From the cell containing the given text, extract its center point as [x, y] coordinate. 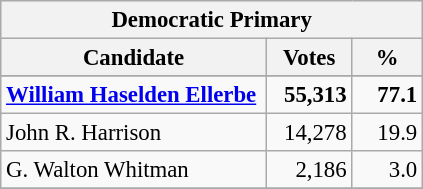
Candidate [134, 58]
55,313 [309, 95]
William Haselden Ellerbe [134, 95]
77.1 [388, 95]
19.9 [388, 133]
14,278 [309, 133]
Democratic Primary [212, 20]
John R. Harrison [134, 133]
3.0 [388, 170]
G. Walton Whitman [134, 170]
Votes [309, 58]
2,186 [309, 170]
% [388, 58]
